Find where the given text appears and provide that cell's center as (X, Y) coordinate. 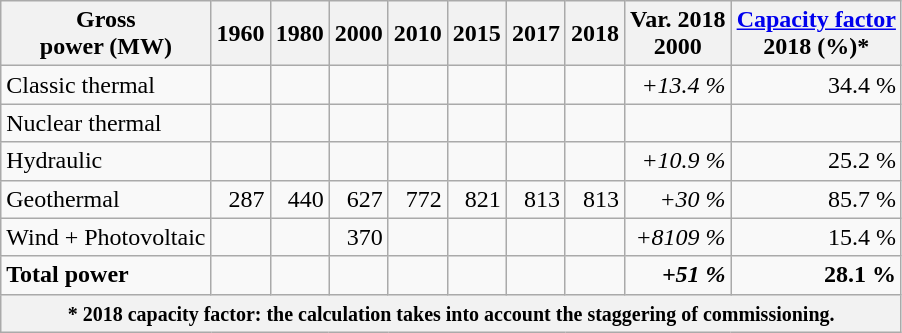
627 (358, 199)
2000 (358, 34)
Total power (106, 275)
+8109 % (678, 237)
370 (358, 237)
15.4 % (816, 237)
287 (240, 199)
Grosspower (MW) (106, 34)
Var. 20182000 (678, 34)
2010 (418, 34)
Capacity factor2018 (%)* (816, 34)
+13.4 % (678, 85)
+30 % (678, 199)
Geothermal (106, 199)
2015 (476, 34)
34.4 % (816, 85)
* 2018 capacity factor: the calculation takes into account the staggering of commissioning. (452, 313)
85.7 % (816, 199)
28.1 % (816, 275)
Classic thermal (106, 85)
2018 (594, 34)
Wind + Photovoltaic (106, 237)
+10.9 % (678, 161)
440 (300, 199)
+51 % (678, 275)
821 (476, 199)
1980 (300, 34)
Hydraulic (106, 161)
Nuclear thermal (106, 123)
772 (418, 199)
25.2 % (816, 161)
2017 (536, 34)
1960 (240, 34)
